Extract the [x, y] coordinate from the center of the cell holding the provided text.  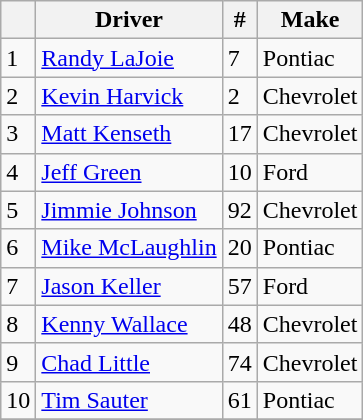
5 [18, 210]
Kevin Harvick [129, 96]
1 [18, 58]
74 [240, 362]
# [240, 20]
Driver [129, 20]
Mike McLaughlin [129, 248]
9 [18, 362]
Kenny Wallace [129, 324]
8 [18, 324]
Randy LaJoie [129, 58]
Matt Kenseth [129, 134]
92 [240, 210]
17 [240, 134]
Jimmie Johnson [129, 210]
3 [18, 134]
48 [240, 324]
Make [310, 20]
Chad Little [129, 362]
Jason Keller [129, 286]
Tim Sauter [129, 400]
61 [240, 400]
6 [18, 248]
4 [18, 172]
57 [240, 286]
20 [240, 248]
Jeff Green [129, 172]
